Identify which cell holds the provided text, then report its [x, y] central coordinate. 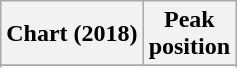
Peakposition [189, 34]
Chart (2018) [72, 34]
